Return the (x, y) coordinate for the center point of the cell that contains the specified text.  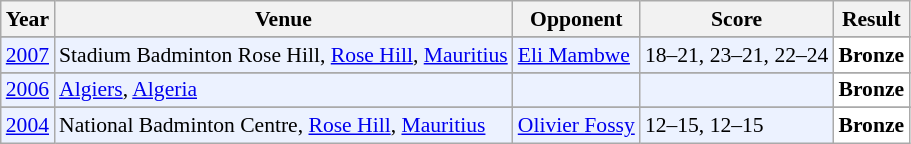
Algiers, Algeria (284, 90)
Result (871, 19)
2007 (28, 55)
12–15, 12–15 (737, 126)
2004 (28, 126)
National Badminton Centre, Rose Hill, Mauritius (284, 126)
2006 (28, 90)
Olivier Fossy (576, 126)
Eli Mambwe (576, 55)
Opponent (576, 19)
Year (28, 19)
Venue (284, 19)
Score (737, 19)
Stadium Badminton Rose Hill, Rose Hill, Mauritius (284, 55)
18–21, 23–21, 22–24 (737, 55)
